Detect which cell encompasses the target text, then output its (X, Y) center coordinate. 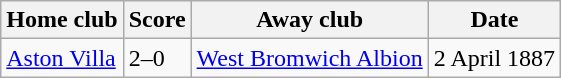
Home club (62, 20)
West Bromwich Albion (310, 58)
Aston Villa (62, 58)
Date (494, 20)
Away club (310, 20)
2 April 1887 (494, 58)
Score (157, 20)
2–0 (157, 58)
